Find where the given text appears and provide that cell's center as [x, y] coordinate. 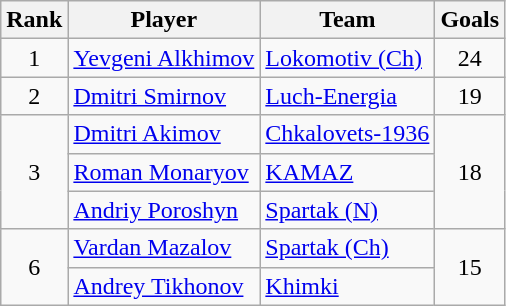
3 [34, 172]
Yevgeni Alkhimov [164, 58]
15 [470, 267]
18 [470, 172]
6 [34, 267]
Rank [34, 20]
Andrey Tikhonov [164, 286]
Dmitri Akimov [164, 134]
19 [470, 96]
1 [34, 58]
Andriy Poroshyn [164, 210]
KAMAZ [348, 172]
Spartak (N) [348, 210]
Spartak (Ch) [348, 248]
Player [164, 20]
Dmitri Smirnov [164, 96]
Lokomotiv (Ch) [348, 58]
Goals [470, 20]
Chkalovets-1936 [348, 134]
24 [470, 58]
Team [348, 20]
Khimki [348, 286]
Vardan Mazalov [164, 248]
Roman Monaryov [164, 172]
2 [34, 96]
Luch-Energia [348, 96]
